Identify which cell holds the provided text, then report its [x, y] central coordinate. 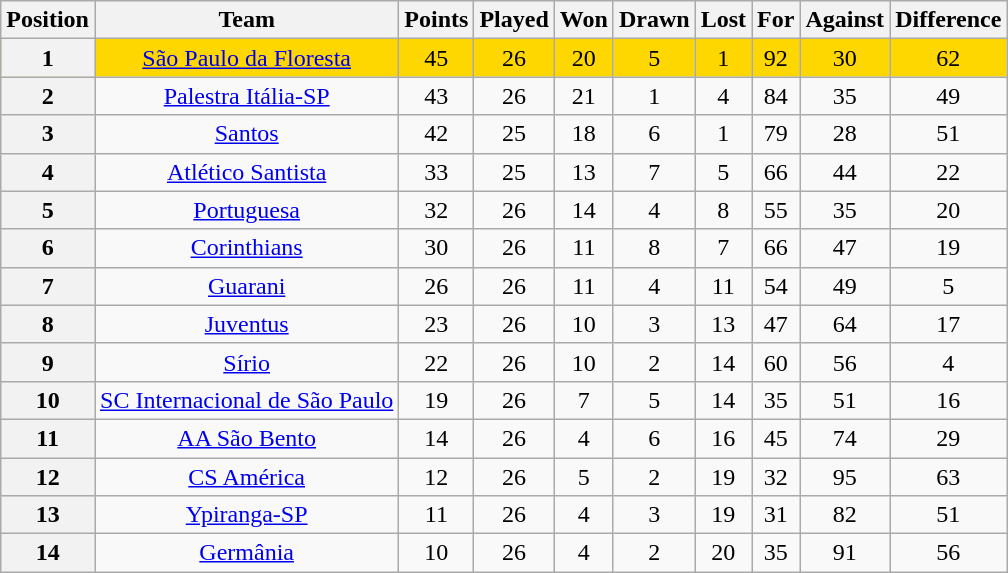
Atlético Santista [246, 172]
Won [584, 20]
64 [845, 324]
Ypiranga-SP [246, 515]
18 [584, 134]
Played [514, 20]
Guarani [246, 286]
Sírio [246, 362]
42 [436, 134]
84 [776, 96]
Team [246, 20]
Against [845, 20]
AA São Bento [246, 438]
54 [776, 286]
Palestra Itália-SP [246, 96]
Position [48, 20]
82 [845, 515]
31 [776, 515]
Corinthians [246, 248]
Germânia [246, 553]
Difference [948, 20]
62 [948, 58]
CS América [246, 477]
Santos [246, 134]
21 [584, 96]
79 [776, 134]
92 [776, 58]
São Paulo da Floresta [246, 58]
Juventus [246, 324]
44 [845, 172]
29 [948, 438]
For [776, 20]
63 [948, 477]
9 [48, 362]
60 [776, 362]
Lost [723, 20]
28 [845, 134]
Drawn [654, 20]
55 [776, 210]
Points [436, 20]
23 [436, 324]
74 [845, 438]
33 [436, 172]
95 [845, 477]
91 [845, 553]
SC Internacional de São Paulo [246, 400]
Portuguesa [246, 210]
43 [436, 96]
17 [948, 324]
